Return (X, Y) of the center of cell containing provided text 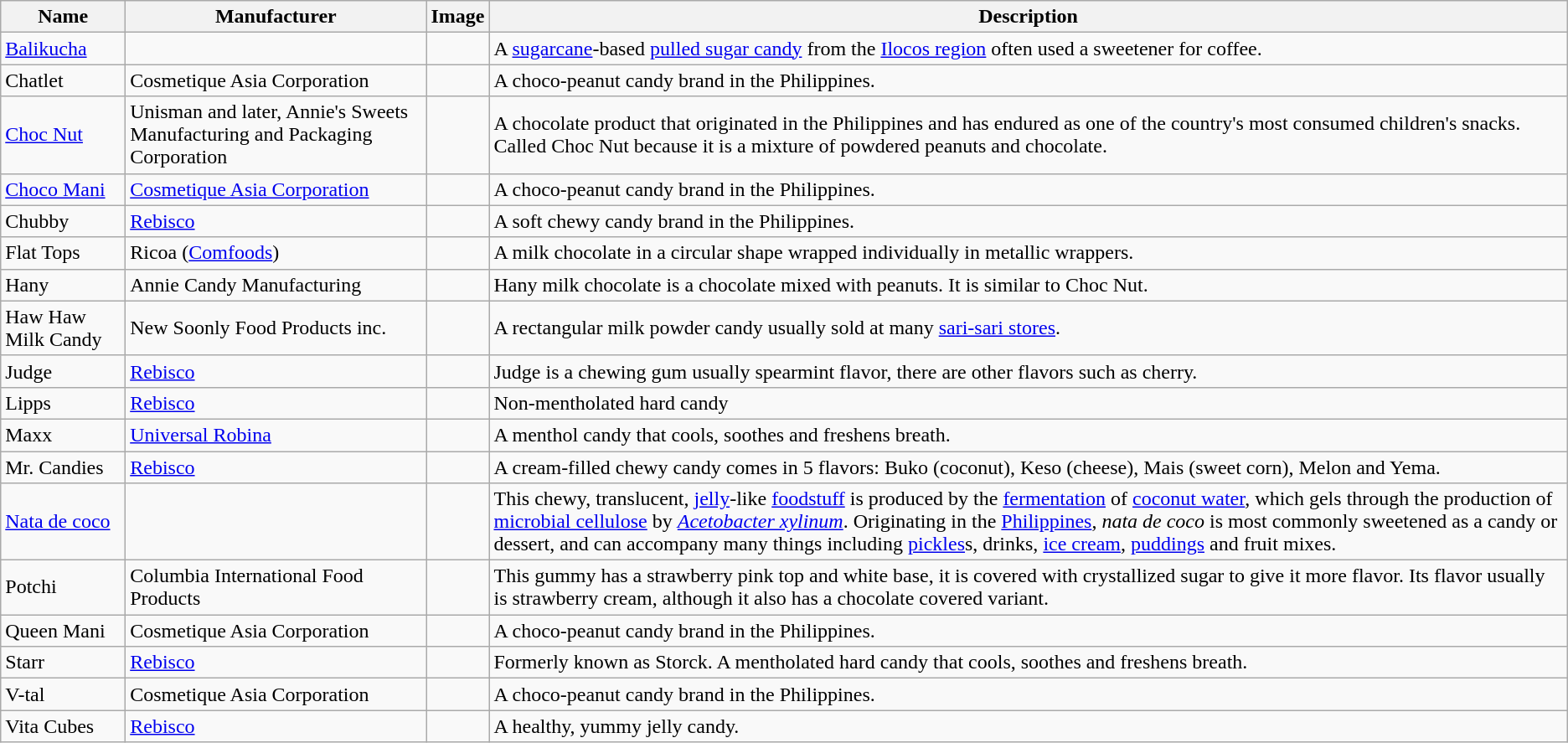
A sugarcane-based pulled sugar candy from the Ilocos region often used a sweetener for coffee. (1029, 49)
A milk chocolate in a circular shape wrapped individually in metallic wrappers. (1029, 253)
Hany milk chocolate is a chocolate mixed with peanuts. It is similar to Choc Nut. (1029, 285)
Ricoa (Comfoods) (276, 253)
Chubby (64, 221)
Universal Robina (276, 435)
Flat Tops (64, 253)
A rectangular milk powder candy usually sold at many sari-sari stores. (1029, 328)
Potchi (64, 588)
Vita Cubes (64, 726)
A menthol candy that cools, soothes and freshens breath. (1029, 435)
Annie Candy Manufacturing (276, 285)
A soft chewy candy brand in the Philippines. (1029, 221)
Judge is a chewing gum usually spearmint flavor, there are other flavors such as cherry. (1029, 371)
Formerly known as Storck. A mentholated hard candy that cools, soothes and freshens breath. (1029, 663)
Unisman and later, Annie's Sweets Manufacturing and Packaging Corporation (276, 135)
Haw Haw Milk Candy (64, 328)
Image (457, 17)
Columbia International Food Products (276, 588)
Description (1029, 17)
Choco Mani (64, 189)
Queen Mani (64, 631)
Choc Nut (64, 135)
Lipps (64, 403)
Hany (64, 285)
Name (64, 17)
Maxx (64, 435)
A cream-filled chewy candy comes in 5 flavors: Buko (coconut), Keso (cheese), Mais (sweet corn), Melon and Yema. (1029, 467)
V-tal (64, 694)
Non-mentholated hard candy (1029, 403)
Judge (64, 371)
Balikucha (64, 49)
Manufacturer (276, 17)
Nata de coco (64, 522)
New Soonly Food Products inc. (276, 328)
Chatlet (64, 80)
A healthy, yummy jelly candy. (1029, 726)
Starr (64, 663)
Mr. Candies (64, 467)
